Pinpoint the cell where the given text exists, returning its [x, y] midpoint coordinate. 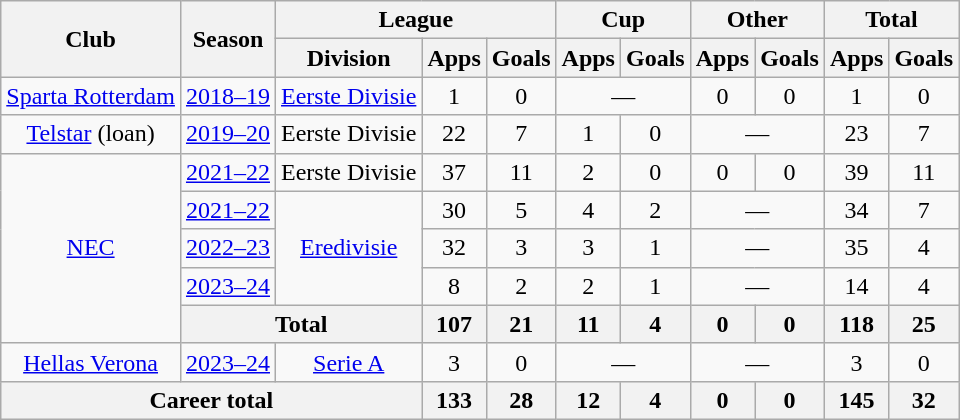
133 [454, 400]
Hellas Verona [91, 362]
107 [454, 324]
2019–20 [228, 134]
8 [454, 286]
22 [454, 134]
2022–23 [228, 248]
28 [521, 400]
2018–19 [228, 96]
Sparta Rotterdam [91, 96]
Cup [623, 20]
25 [924, 324]
League [416, 20]
23 [856, 134]
145 [856, 400]
5 [521, 210]
Other [757, 20]
14 [856, 286]
37 [454, 172]
118 [856, 324]
NEC [91, 248]
Club [91, 39]
Season [228, 39]
Serie A [349, 362]
21 [521, 324]
Telstar (loan) [91, 134]
39 [856, 172]
34 [856, 210]
Eredivisie [349, 248]
Career total [212, 400]
30 [454, 210]
35 [856, 248]
12 [588, 400]
Division [349, 58]
